Locate the cell with the specified text and output its [X, Y] center coordinate. 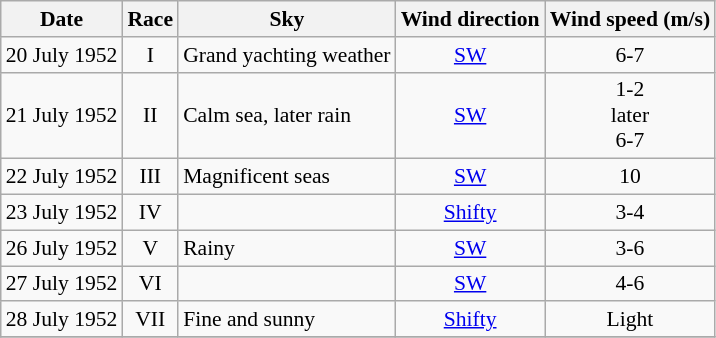
Wind direction [470, 19]
23 July 1952 [62, 213]
27 July 1952 [62, 284]
Calm sea, later rain [287, 116]
Magnificent seas [287, 177]
Grand yachting weather [287, 55]
Race [150, 19]
Date [62, 19]
Fine and sunny [287, 320]
6-7 [630, 55]
III [150, 177]
Light [630, 320]
Sky [287, 19]
3-4 [630, 213]
II [150, 116]
10 [630, 177]
V [150, 248]
21 July 1952 [62, 116]
I [150, 55]
1-2later6-7 [630, 116]
VII [150, 320]
20 July 1952 [62, 55]
VI [150, 284]
26 July 1952 [62, 248]
IV [150, 213]
Wind speed (m/s) [630, 19]
28 July 1952 [62, 320]
Rainy [287, 248]
22 July 1952 [62, 177]
4-6 [630, 284]
3-6 [630, 248]
